Find where the given text appears and provide that cell's center as (x, y) coordinate. 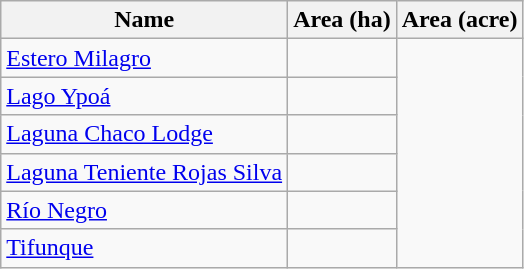
Area (acre) (460, 20)
Lago Ypoá (144, 96)
Estero Milagro (144, 58)
Laguna Chaco Lodge (144, 134)
Río Negro (144, 210)
Tifunque (144, 248)
Name (144, 20)
Laguna Teniente Rojas Silva (144, 172)
Area (ha) (342, 20)
